Detect which cell encompasses the target text, then output its (x, y) center coordinate. 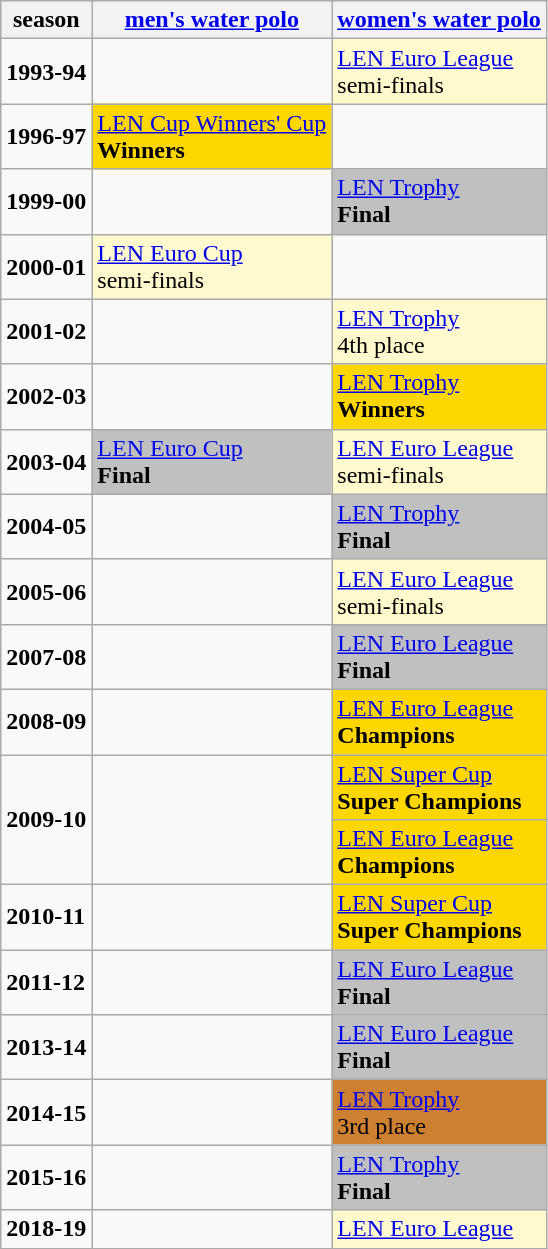
1999-00 (46, 202)
2001-02 (46, 332)
2003-04 (46, 462)
men's water polo (212, 20)
LEN Euro Cupsemi-finals (212, 266)
LEN Trophy4th place (440, 332)
1993-94 (46, 72)
2018-19 (46, 1229)
2004-05 (46, 526)
2010-11 (46, 918)
2009-10 (46, 819)
LEN Euro CupFinal (212, 462)
LEN Cup Winners' CupWinners (212, 136)
LEN TrophyWinners (440, 396)
2008-09 (46, 722)
2000-01 (46, 266)
season (46, 20)
women's water polo (440, 20)
2013-14 (46, 1048)
LEN Euro League (440, 1229)
LEN Trophy3rd place (440, 1112)
1996-97 (46, 136)
2015-16 (46, 1178)
2014-15 (46, 1112)
2002-03 (46, 396)
2007-08 (46, 656)
2011-12 (46, 982)
2005-06 (46, 592)
